For the text-containing cell, return its midpoint in [x, y] coordinate format. 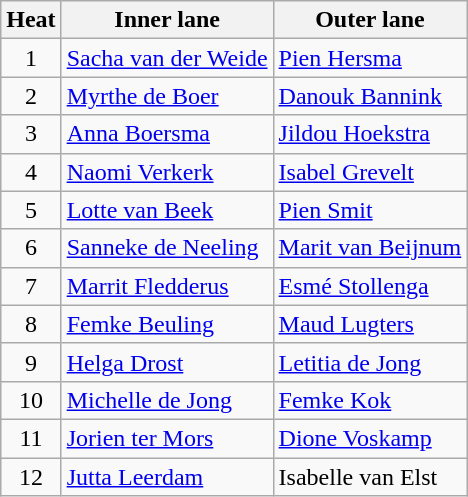
10 [31, 400]
5 [31, 210]
7 [31, 286]
Marit van Beijnum [370, 248]
Femke Beuling [167, 324]
Michelle de Jong [167, 400]
9 [31, 362]
6 [31, 248]
Myrthe de Boer [167, 96]
2 [31, 96]
Jorien ter Mors [167, 438]
Pien Hersma [370, 58]
Heat [31, 20]
Femke Kok [370, 400]
Sacha van der Weide [167, 58]
Letitia de Jong [370, 362]
12 [31, 477]
Isabel Grevelt [370, 172]
Jildou Hoekstra [370, 134]
Outer lane [370, 20]
Anna Boersma [167, 134]
Lotte van Beek [167, 210]
Naomi Verkerk [167, 172]
Marrit Fledderus [167, 286]
11 [31, 438]
Maud Lugters [370, 324]
Sanneke de Neeling [167, 248]
Jutta Leerdam [167, 477]
Isabelle van Elst [370, 477]
Danouk Bannink [370, 96]
3 [31, 134]
8 [31, 324]
4 [31, 172]
Pien Smit [370, 210]
Inner lane [167, 20]
Dione Voskamp [370, 438]
Helga Drost [167, 362]
Esmé Stollenga [370, 286]
1 [31, 58]
